Return the [x, y] coordinate for the center point of the cell that contains the specified text.  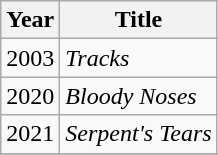
Year [30, 20]
2021 [30, 134]
Bloody Noses [138, 96]
Title [138, 20]
2020 [30, 96]
2003 [30, 58]
Tracks [138, 58]
Serpent's Tears [138, 134]
